Search for the cell housing the specified text and yield its (X, Y) center coordinate. 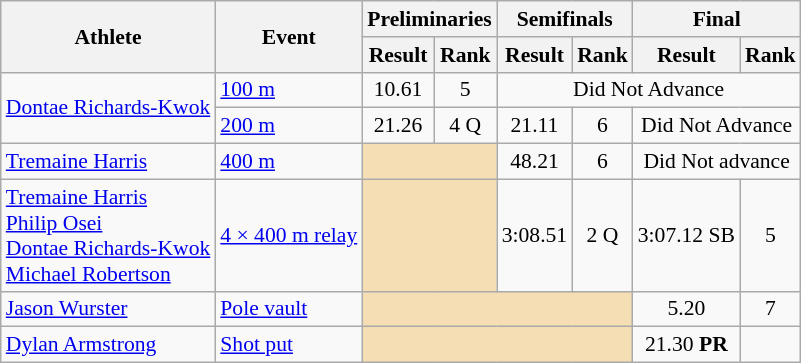
7 (770, 309)
Tremaine Harris (108, 162)
100 m (288, 90)
3:08.51 (534, 235)
21.30 PR (686, 345)
Tremaine HarrisPhilip OseiDontae Richards-KwokMichael Robertson (108, 235)
Dontae Richards-Kwok (108, 108)
200 m (288, 126)
Athlete (108, 36)
4 Q (466, 126)
Pole vault (288, 309)
4 × 400 m relay (288, 235)
10.61 (398, 90)
Event (288, 36)
400 m (288, 162)
5.20 (686, 309)
Semifinals (565, 19)
21.11 (534, 126)
3:07.12 SB (686, 235)
Shot put (288, 345)
48.21 (534, 162)
Jason Wurster (108, 309)
Preliminaries (429, 19)
21.26 (398, 126)
2 Q (602, 235)
Dylan Armstrong (108, 345)
Did Not advance (717, 162)
Final (717, 19)
